Find where the given text appears and provide that cell's center as (x, y) coordinate. 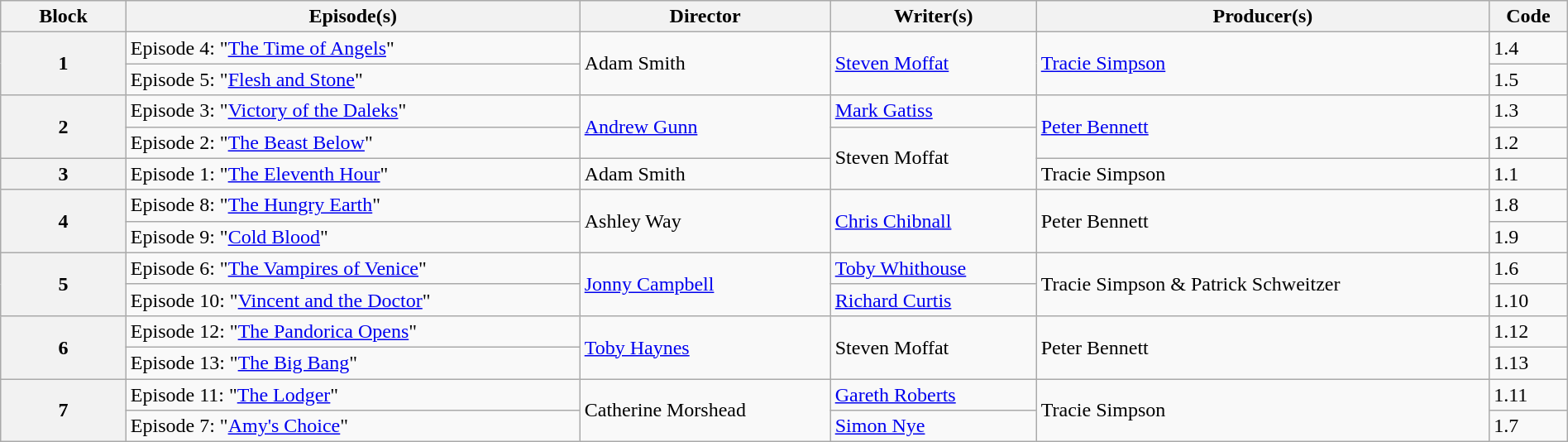
Episode 9: "Cold Blood" (352, 237)
1.8 (1528, 205)
Toby Haynes (705, 347)
1.1 (1528, 174)
Episode 12: "The Pandorica Opens" (352, 331)
Episode 3: "Victory of the Daleks" (352, 111)
Mark Gatiss (933, 111)
1.3 (1528, 111)
1.11 (1528, 395)
Gareth Roberts (933, 395)
Episode 7: "Amy's Choice" (352, 426)
Code (1528, 17)
2 (64, 127)
5 (64, 284)
Block (64, 17)
1 (64, 64)
1.5 (1528, 79)
Episode 6: "The Vampires of Venice" (352, 268)
Chris Chibnall (933, 221)
Producer(s) (1262, 17)
1.13 (1528, 363)
7 (64, 411)
1.9 (1528, 237)
Episode 4: "The Time of Angels" (352, 48)
Andrew Gunn (705, 127)
Episode 5: "Flesh and Stone" (352, 79)
Toby Whithouse (933, 268)
Episode 2: "The Beast Below" (352, 142)
Writer(s) (933, 17)
Episode 8: "The Hungry Earth" (352, 205)
1.4 (1528, 48)
Richard Curtis (933, 300)
Ashley Way (705, 221)
Catherine Morshead (705, 411)
Director (705, 17)
Simon Nye (933, 426)
Episode 10: "Vincent and the Doctor" (352, 300)
3 (64, 174)
Episode(s) (352, 17)
Episode 13: "The Big Bang" (352, 363)
1.6 (1528, 268)
Episode 1: "The Eleventh Hour" (352, 174)
1.7 (1528, 426)
Episode 11: "The Lodger" (352, 395)
1.10 (1528, 300)
1.12 (1528, 331)
6 (64, 347)
1.2 (1528, 142)
Jonny Campbell (705, 284)
4 (64, 221)
Tracie Simpson & Patrick Schweitzer (1262, 284)
